Search for the cell housing the specified text and yield its [x, y] center coordinate. 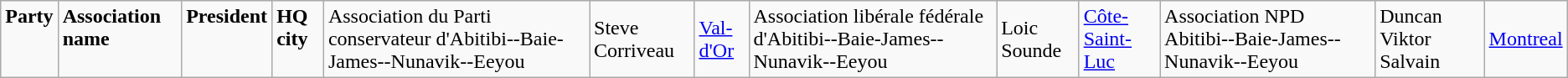
President [227, 39]
Association du Parti conservateur d'Abitibi--Baie-James--Nunavik--Eeyou [456, 39]
Association name [120, 39]
Steve Corriveau [642, 39]
Association NPD Abitibi--Baie-James--Nunavik--Eeyou [1268, 39]
Duncan Viktor Salvain [1430, 39]
HQ city [298, 39]
Association libérale fédérale d'Abitibi--Baie-James--Nunavik--Eeyou [873, 39]
Party [29, 39]
Loic Sounde [1039, 39]
Montreal [1526, 39]
Val-d'Or [722, 39]
Côte-Saint-Luc [1119, 39]
